Pinpoint the cell where the given text exists, returning its (X, Y) midpoint coordinate. 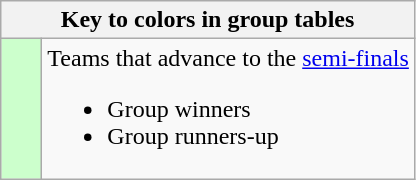
Teams that advance to the semi-finalsGroup winnersGroup runners-up (228, 109)
Key to colors in group tables (208, 20)
